Detect which cell encompasses the target text, then output its [x, y] center coordinate. 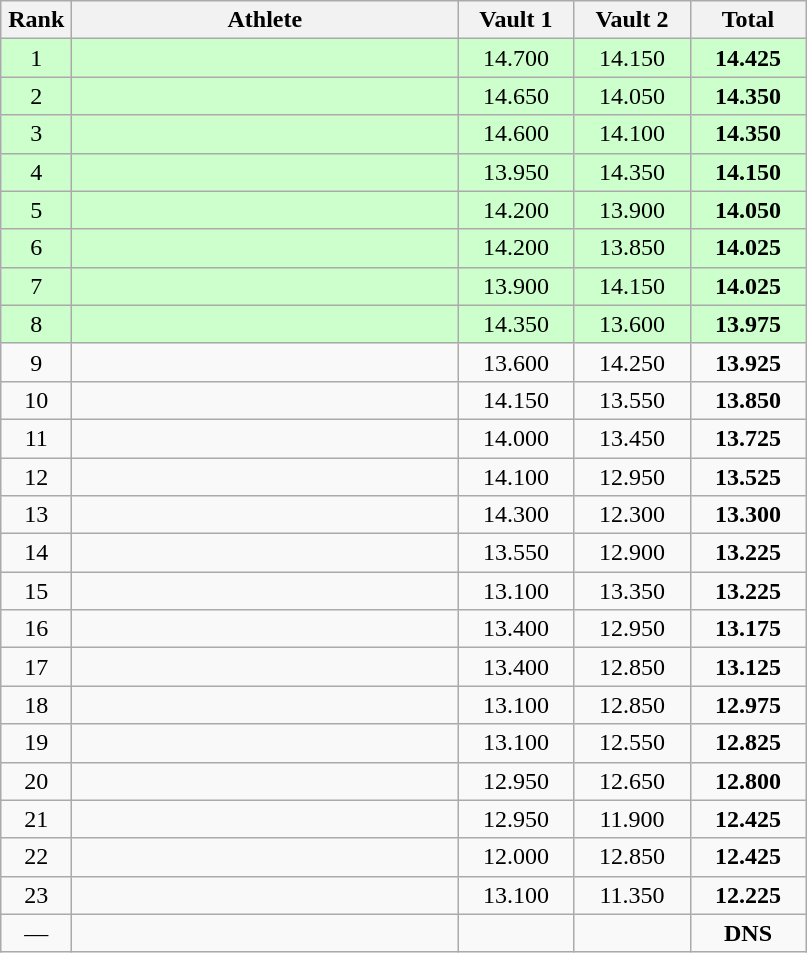
18 [36, 705]
13.950 [516, 172]
12.900 [632, 553]
12.825 [748, 743]
12.800 [748, 781]
19 [36, 743]
14.300 [516, 515]
20 [36, 781]
14 [36, 553]
2 [36, 96]
22 [36, 857]
DNS [748, 933]
16 [36, 629]
13.125 [748, 667]
21 [36, 819]
14.700 [516, 58]
3 [36, 134]
6 [36, 248]
4 [36, 172]
15 [36, 591]
Vault 2 [632, 20]
11.350 [632, 895]
9 [36, 362]
14.600 [516, 134]
14.000 [516, 438]
7 [36, 286]
13.300 [748, 515]
17 [36, 667]
14.650 [516, 96]
11 [36, 438]
23 [36, 895]
11.900 [632, 819]
1 [36, 58]
13.925 [748, 362]
12.975 [748, 705]
12.000 [516, 857]
13.350 [632, 591]
13.175 [748, 629]
12 [36, 477]
5 [36, 210]
13 [36, 515]
— [36, 933]
10 [36, 400]
12.300 [632, 515]
13.725 [748, 438]
Athlete [265, 20]
14.425 [748, 58]
14.250 [632, 362]
13.975 [748, 324]
8 [36, 324]
Vault 1 [516, 20]
13.525 [748, 477]
Rank [36, 20]
12.650 [632, 781]
12.225 [748, 895]
Total [748, 20]
13.450 [632, 438]
12.550 [632, 743]
